Capture the cell that displays the provided text and extract its [X, Y] central coordinate. 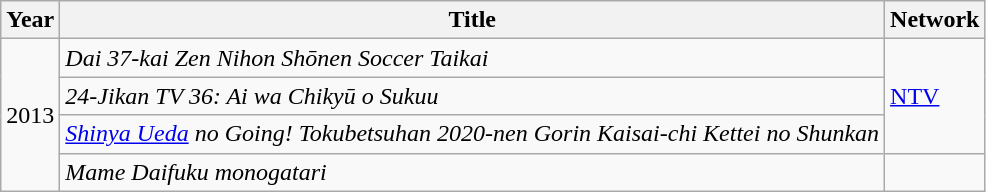
Title [472, 20]
Mame Daifuku monogatari [472, 172]
Dai 37-kai Zen Nihon Shōnen Soccer Taikai [472, 58]
2013 [30, 115]
NTV [935, 96]
Shinya Ueda no Going! Tokubetsuhan 2020-nen Gorin Kaisai-chi Kettei no Shunkan [472, 134]
Network [935, 20]
24-Jikan TV 36: Ai wa Chikyū o Sukuu [472, 96]
Year [30, 20]
